Provide the (x, y) coordinate of the cell's center where the given text is located.  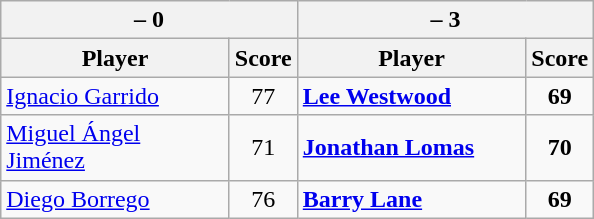
– 3 (446, 20)
Ignacio Garrido (116, 96)
– 0 (150, 20)
Miguel Ángel Jiménez (116, 148)
77 (263, 96)
70 (560, 148)
76 (263, 199)
Barry Lane (412, 199)
Lee Westwood (412, 96)
Jonathan Lomas (412, 148)
71 (263, 148)
Diego Borrego (116, 199)
